Extract the (x, y) coordinate from the center of the cell holding the provided text.  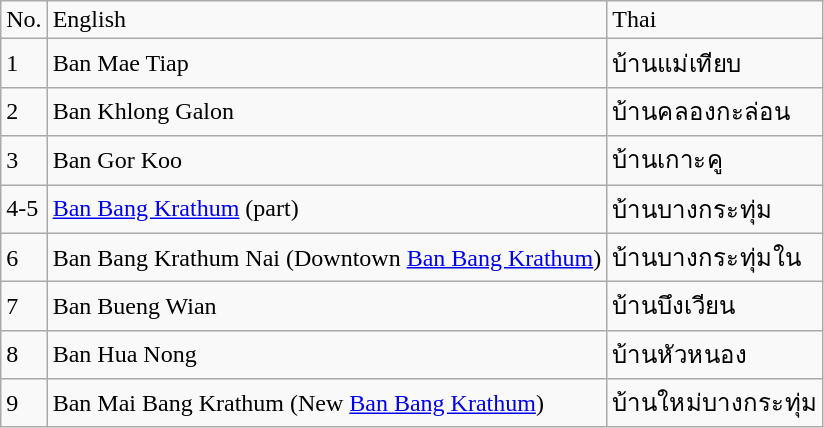
Ban Khlong Galon (327, 112)
Thai (716, 20)
English (327, 20)
Ban Bang Krathum Nai (Downtown Ban Bang Krathum) (327, 258)
Ban Bueng Wian (327, 306)
บ้านบางกระทุ่ม (716, 208)
บ้านบางกระทุ่มใน (716, 258)
บ้านใหม่บางกระทุ่ม (716, 404)
8 (24, 354)
4-5 (24, 208)
บ้านเกาะคู (716, 160)
Ban Mae Tiap (327, 64)
บ้านแม่เทียบ (716, 64)
No. (24, 20)
9 (24, 404)
7 (24, 306)
บ้านคลองกะล่อน (716, 112)
2 (24, 112)
6 (24, 258)
บ้านหัวหนอง (716, 354)
Ban Gor Koo (327, 160)
1 (24, 64)
Ban Hua Nong (327, 354)
3 (24, 160)
บ้านบึงเวียน (716, 306)
Ban Mai Bang Krathum (New Ban Bang Krathum) (327, 404)
Ban Bang Krathum (part) (327, 208)
